Locate the cell with the specified text and output its [x, y] center coordinate. 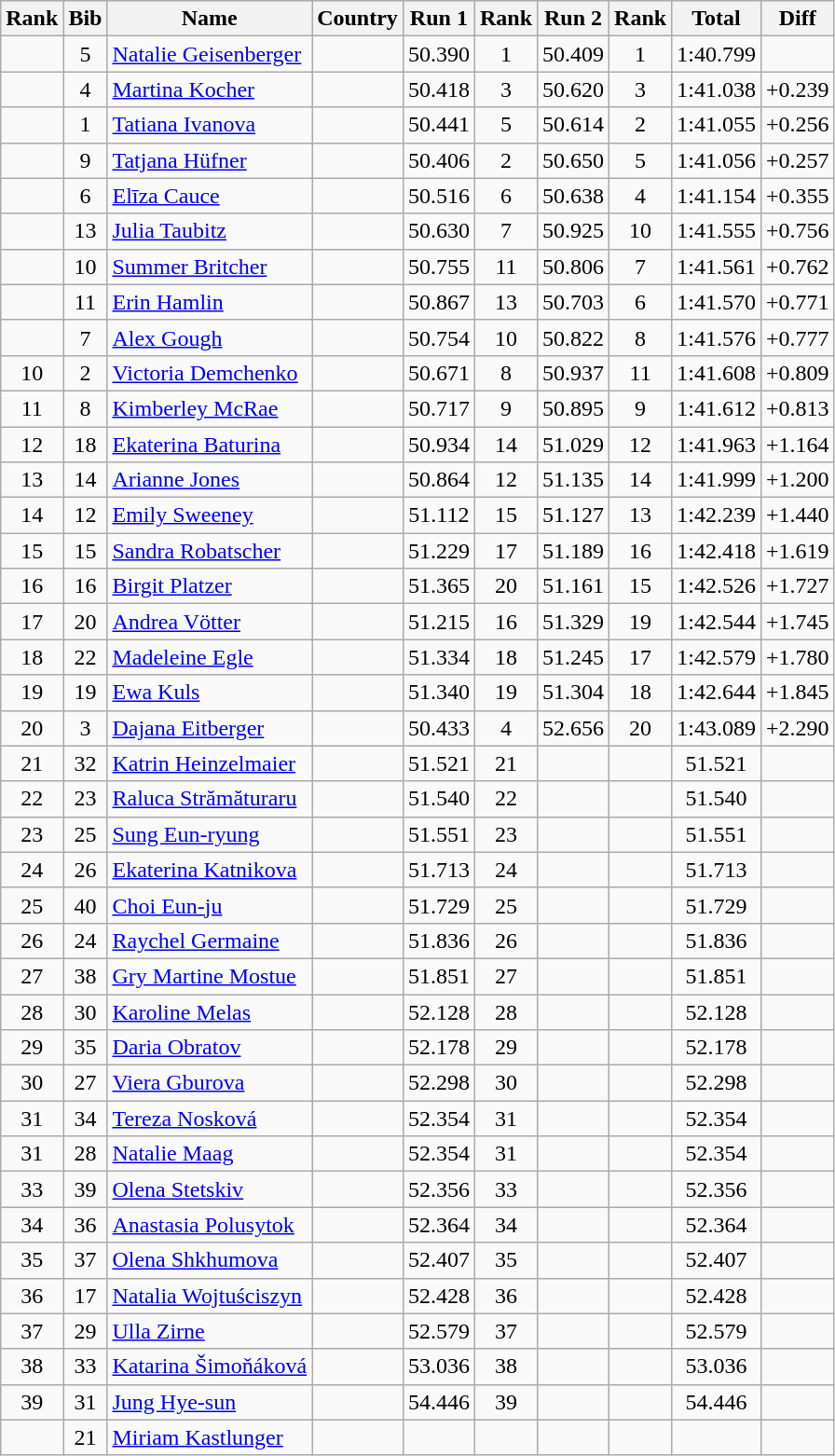
1:42.526 [717, 586]
50.638 [574, 196]
Anastasia Polusytok [210, 1225]
+2.290 [798, 728]
50.390 [438, 54]
50.937 [574, 373]
+1.440 [798, 515]
51.161 [574, 586]
Kimberley McRae [210, 408]
51.340 [438, 693]
+0.256 [798, 125]
Run 2 [574, 19]
51.334 [438, 657]
50.755 [438, 267]
1:41.612 [717, 408]
1:42.579 [717, 657]
51.112 [438, 515]
Choi Eun-ju [210, 905]
Ewa Kuls [210, 693]
50.754 [438, 337]
50.406 [438, 160]
50.671 [438, 373]
Ekaterina Baturina [210, 445]
51.304 [574, 693]
1:40.799 [717, 54]
+0.771 [798, 302]
50.895 [574, 408]
Olena Shkhumova [210, 1260]
+1.619 [798, 551]
Ulla Zirne [210, 1331]
+0.809 [798, 373]
Alex Gough [210, 337]
Natalie Geisenberger [210, 54]
50.418 [438, 89]
1:41.963 [717, 445]
51.029 [574, 445]
Run 1 [438, 19]
Julia Taubitz [210, 231]
51.329 [574, 622]
1:41.055 [717, 125]
+0.257 [798, 160]
Elīza Cauce [210, 196]
+0.762 [798, 267]
1:41.038 [717, 89]
+1.845 [798, 693]
51.135 [574, 480]
1:41.561 [717, 267]
51.215 [438, 622]
1:41.608 [717, 373]
Erin Hamlin [210, 302]
Olena Stetskiv [210, 1189]
Country [358, 19]
Natalia Wojtuściszyn [210, 1296]
50.409 [574, 54]
+1.780 [798, 657]
50.614 [574, 125]
50.925 [574, 231]
50.650 [574, 160]
Katrin Heinzelmaier [210, 763]
1:42.239 [717, 515]
Dajana Eitberger [210, 728]
1:43.089 [717, 728]
+0.813 [798, 408]
Raluca Strămăturaru [210, 799]
+1.200 [798, 480]
+0.756 [798, 231]
1:42.544 [717, 622]
Andrea Vötter [210, 622]
1:41.056 [717, 160]
+1.164 [798, 445]
Tatiana Ivanova [210, 125]
Sung Eun-ryung [210, 834]
50.867 [438, 302]
Martina Kocher [210, 89]
Tatjana Hüfner [210, 160]
Katarina Šimoňáková [210, 1367]
50.620 [574, 89]
40 [86, 905]
Jung Hye-sun [210, 1402]
+0.777 [798, 337]
50.934 [438, 445]
Madeleine Egle [210, 657]
50.433 [438, 728]
Daria Obratov [210, 1048]
Birgit Platzer [210, 586]
Raychel Germaine [210, 941]
+0.239 [798, 89]
Diff [798, 19]
1:41.570 [717, 302]
Karoline Melas [210, 1011]
+0.355 [798, 196]
50.630 [438, 231]
50.703 [574, 302]
Viera Gburova [210, 1083]
Arianne Jones [210, 480]
Name [210, 19]
50.717 [438, 408]
Natalie Maag [210, 1154]
Bib [86, 19]
Total [717, 19]
51.365 [438, 586]
32 [86, 763]
Victoria Demchenko [210, 373]
Sandra Robatscher [210, 551]
51.245 [574, 657]
50.516 [438, 196]
+1.745 [798, 622]
Gry Martine Mostue [210, 976]
50.822 [574, 337]
50.806 [574, 267]
+1.727 [798, 586]
1:41.576 [717, 337]
Summer Britcher [210, 267]
1:42.418 [717, 551]
1:41.555 [717, 231]
50.441 [438, 125]
52.656 [574, 728]
Ekaterina Katnikova [210, 870]
51.189 [574, 551]
1:41.999 [717, 480]
1:42.644 [717, 693]
50.864 [438, 480]
1:41.154 [717, 196]
Miriam Kastlunger [210, 1437]
Emily Sweeney [210, 515]
Tereza Nosková [210, 1119]
51.229 [438, 551]
51.127 [574, 515]
